Return the (X, Y) coordinate for the center point of the cell that contains the specified text.  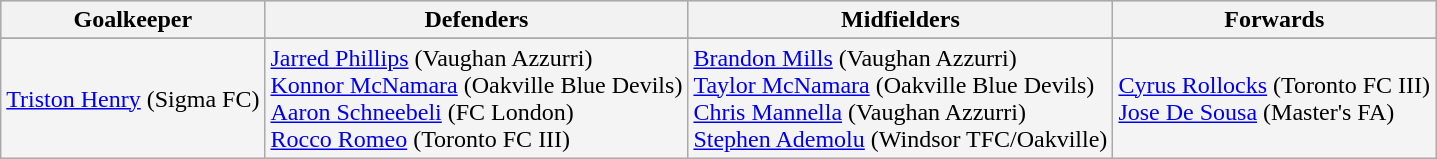
Brandon Mills (Vaughan Azzurri)Taylor McNamara (Oakville Blue Devils)Chris Mannella (Vaughan Azzurri)Stephen Ademolu (Windsor TFC/Oakville) (900, 98)
Defenders (476, 20)
Goalkeeper (133, 20)
Midfielders (900, 20)
Forwards (1274, 20)
Cyrus Rollocks (Toronto FC III)Jose De Sousa (Master's FA) (1274, 98)
Jarred Phillips (Vaughan Azzurri)Konnor McNamara (Oakville Blue Devils)Aaron Schneebeli (FC London)Rocco Romeo (Toronto FC III) (476, 98)
Triston Henry (Sigma FC) (133, 98)
